For the text-containing cell, return its midpoint in [X, Y] coordinate format. 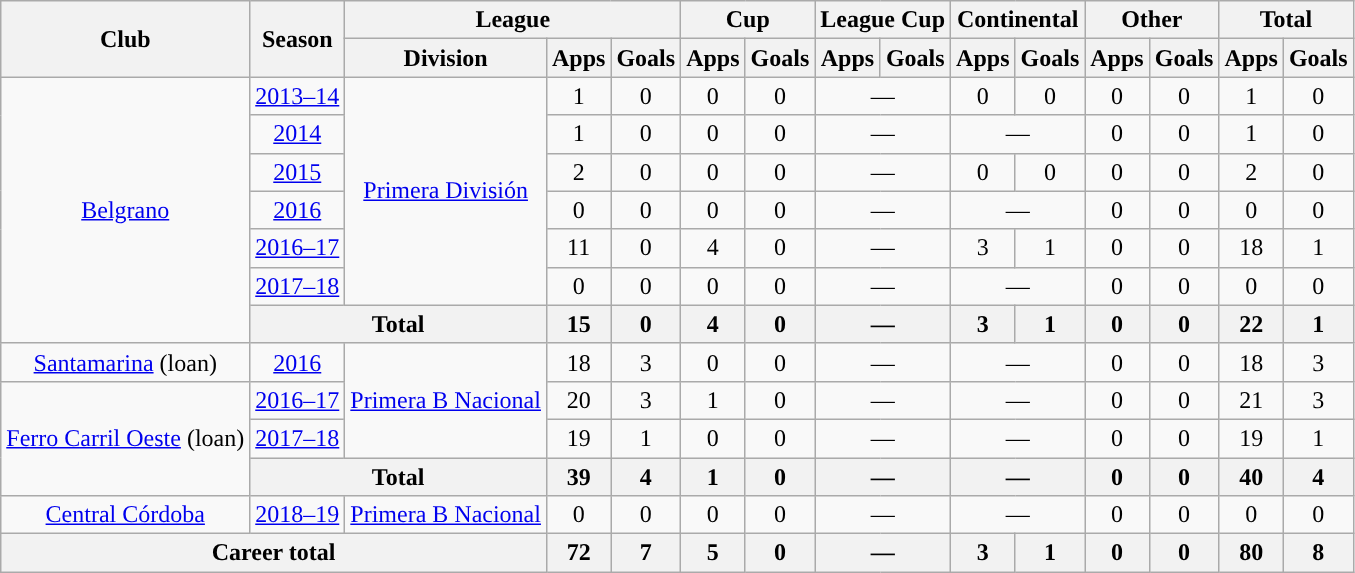
15 [578, 324]
2014 [298, 134]
Primera División [446, 191]
2013–14 [298, 96]
League [513, 20]
39 [578, 477]
Cup [748, 20]
Belgrano [126, 210]
11 [578, 248]
2015 [298, 172]
21 [1251, 400]
Ferro Carril Oeste (loan) [126, 438]
Season [298, 39]
80 [1251, 553]
League Cup [883, 20]
Santamarina (loan) [126, 362]
22 [1251, 324]
Club [126, 39]
Other [1152, 20]
Central Córdoba [126, 515]
20 [578, 400]
5 [713, 553]
Continental [1018, 20]
2018–19 [298, 515]
40 [1251, 477]
8 [1318, 553]
Career total [274, 553]
72 [578, 553]
Division [446, 58]
7 [646, 553]
